Return the (X, Y) coordinate for the center point of the cell that contains the specified text.  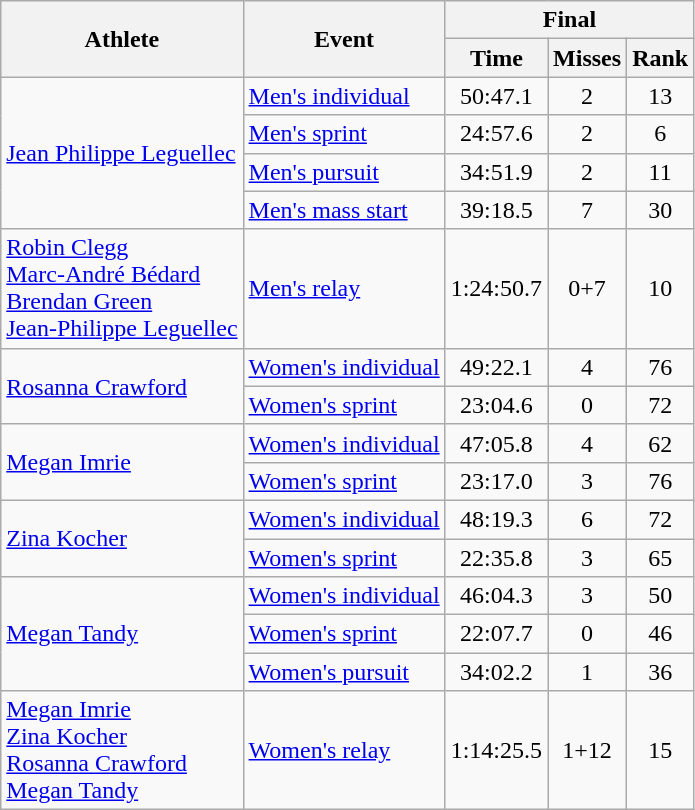
Robin CleggMarc-André BédardBrendan GreenJean-Philippe Leguellec (122, 288)
Final (570, 20)
Time (496, 58)
47:05.8 (496, 443)
13 (660, 96)
Megan Tandy (122, 634)
36 (660, 672)
Event (344, 39)
46:04.3 (496, 596)
7 (588, 210)
24:57.6 (496, 134)
23:17.0 (496, 481)
Women's pursuit (344, 672)
Rank (660, 58)
1:14:25.5 (496, 750)
10 (660, 288)
Misses (588, 58)
Megan ImrieZina KocherRosanna CrawfordMegan Tandy (122, 750)
Jean Philippe Leguellec (122, 153)
Women's relay (344, 750)
34:02.2 (496, 672)
0+7 (588, 288)
65 (660, 557)
Men's sprint (344, 134)
Men's pursuit (344, 172)
46 (660, 634)
15 (660, 750)
Megan Imrie (122, 462)
39:18.5 (496, 210)
50:47.1 (496, 96)
50 (660, 596)
Men's relay (344, 288)
22:07.7 (496, 634)
Zina Kocher (122, 538)
11 (660, 172)
Rosanna Crawford (122, 386)
23:04.6 (496, 405)
22:35.8 (496, 557)
34:51.9 (496, 172)
30 (660, 210)
Men's mass start (344, 210)
1+12 (588, 750)
1:24:50.7 (496, 288)
62 (660, 443)
Athlete (122, 39)
48:19.3 (496, 519)
Men's individual (344, 96)
1 (588, 672)
49:22.1 (496, 367)
